Identify which cell holds the provided text, then report its (X, Y) central coordinate. 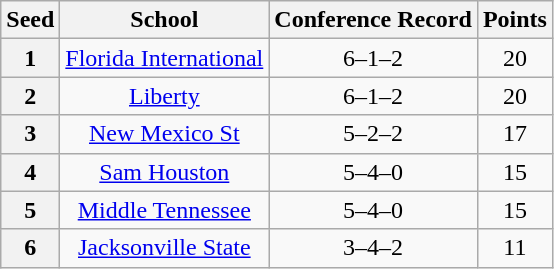
Liberty (164, 96)
Conference Record (374, 20)
3–4–2 (374, 248)
11 (514, 248)
4 (30, 172)
5–2–2 (374, 134)
Points (514, 20)
Jacksonville State (164, 248)
Seed (30, 20)
Florida International (164, 58)
6 (30, 248)
Middle Tennessee (164, 210)
2 (30, 96)
3 (30, 134)
17 (514, 134)
New Mexico St (164, 134)
5 (30, 210)
1 (30, 58)
Sam Houston (164, 172)
School (164, 20)
